Return the (x, y) coordinate for the center point of the cell that contains the specified text.  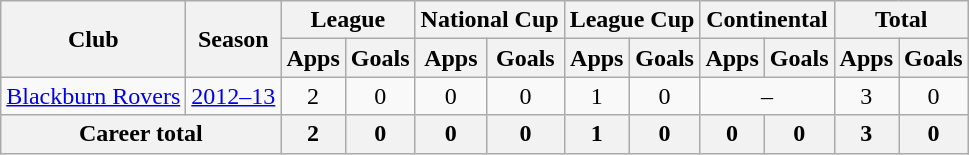
Club (94, 39)
Blackburn Rovers (94, 96)
2012–13 (234, 96)
Continental (767, 20)
League Cup (632, 20)
Career total (141, 134)
– (767, 96)
League (348, 20)
National Cup (490, 20)
Total (901, 20)
Season (234, 39)
